Return the (x, y) coordinate for the center point of the cell that contains the specified text.  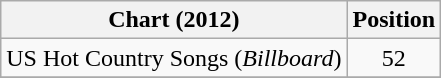
Position (394, 20)
52 (394, 58)
Chart (2012) (174, 20)
US Hot Country Songs (Billboard) (174, 58)
